Capture the cell that displays the provided text and extract its (X, Y) central coordinate. 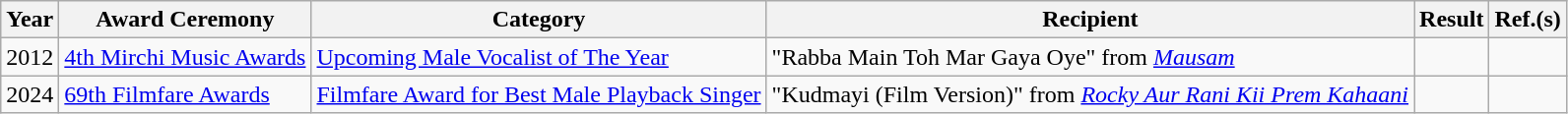
"Rabba Main Toh Mar Gaya Oye" from Mausam (1089, 57)
Ref.(s) (1528, 20)
4th Mirchi Music Awards (185, 57)
Award Ceremony (185, 20)
Result (1452, 20)
2024 (30, 94)
69th Filmfare Awards (185, 94)
Category (539, 20)
Recipient (1089, 20)
Year (30, 20)
"Kudmayi (Film Version)" from Rocky Aur Rani Kii Prem Kahaani (1089, 94)
2012 (30, 57)
Filmfare Award for Best Male Playback Singer (539, 94)
Upcoming Male Vocalist of The Year (539, 57)
